Detect which cell encompasses the target text, then output its [X, Y] center coordinate. 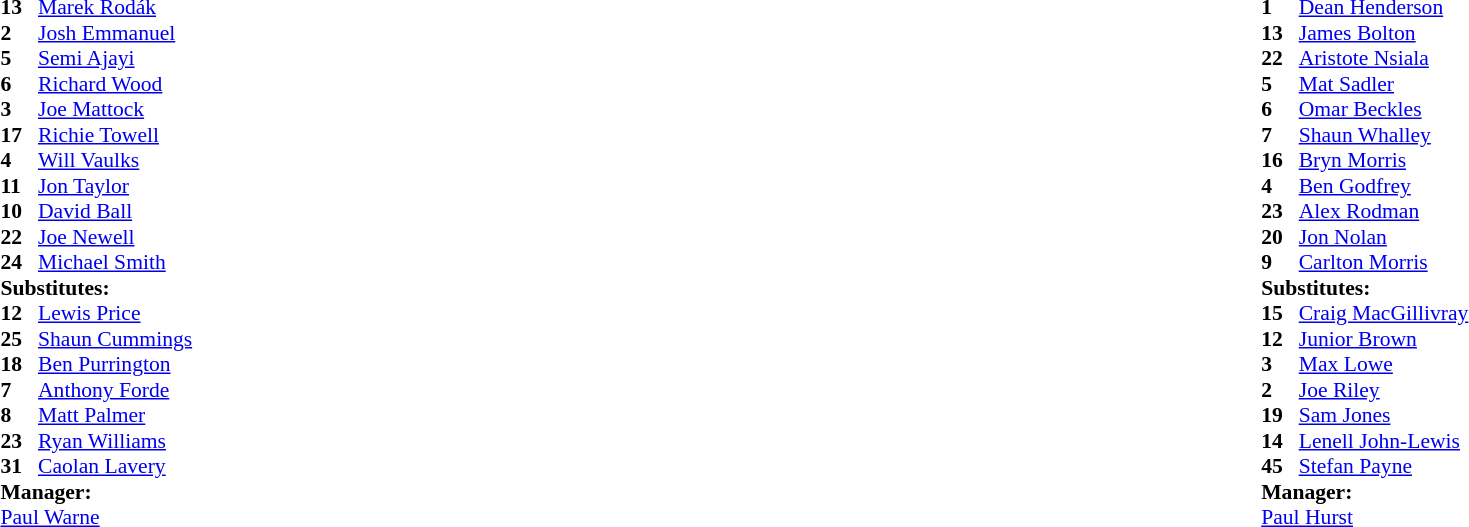
9 [1280, 263]
Shaun Cummings [115, 339]
Will Vaulks [115, 161]
Alex Rodman [1384, 211]
Stefan Payne [1384, 467]
Aristote Nsiala [1384, 59]
16 [1280, 161]
19 [1280, 415]
Semi Ajayi [115, 59]
8 [19, 415]
Jon Nolan [1384, 237]
Craig MacGillivray [1384, 313]
Caolan Lavery [115, 467]
Jon Taylor [115, 186]
18 [19, 365]
Max Lowe [1384, 365]
Sam Jones [1384, 415]
13 [1280, 33]
10 [19, 211]
Shaun Whalley [1384, 135]
20 [1280, 237]
14 [1280, 441]
Mat Sadler [1384, 84]
James Bolton [1384, 33]
Matt Palmer [115, 415]
45 [1280, 467]
Carlton Morris [1384, 263]
Omar Beckles [1384, 109]
17 [19, 135]
Michael Smith [115, 263]
Lenell John-Lewis [1384, 441]
Anthony Forde [115, 390]
Richard Wood [115, 84]
Ryan Williams [115, 441]
25 [19, 339]
Lewis Price [115, 313]
31 [19, 467]
Joe Mattock [115, 109]
24 [19, 263]
15 [1280, 313]
Richie Towell [115, 135]
Josh Emmanuel [115, 33]
Joe Newell [115, 237]
Bryn Morris [1384, 161]
David Ball [115, 211]
Junior Brown [1384, 339]
Joe Riley [1384, 390]
11 [19, 186]
Ben Purrington [115, 365]
Ben Godfrey [1384, 186]
